Return the (X, Y) coordinate for the center point of the cell that contains the specified text.  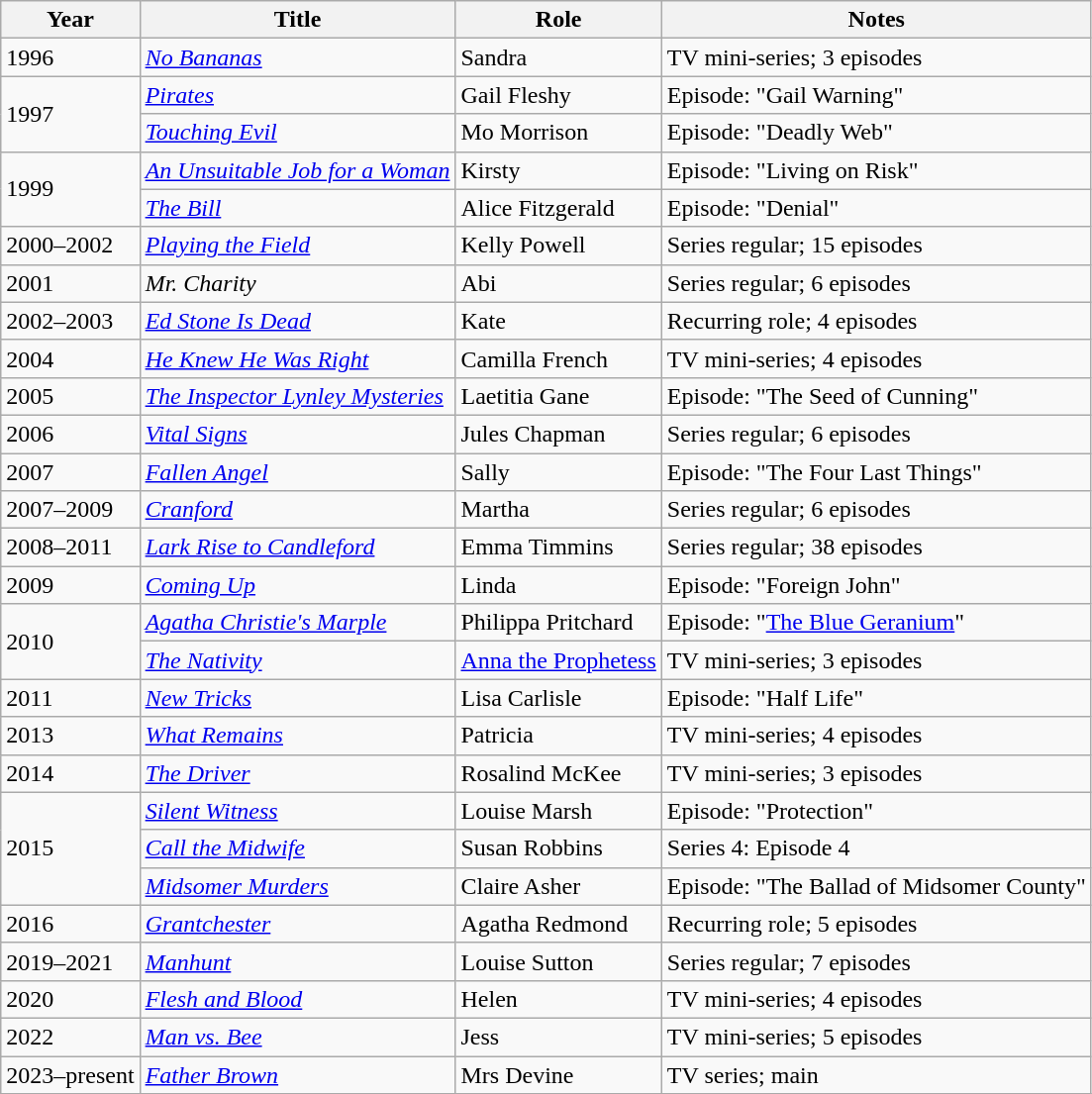
An Unsuitable Job for a Woman (297, 170)
Agatha Redmond (558, 924)
2010 (70, 642)
Fallen Angel (297, 472)
Kate (558, 321)
Jules Chapman (558, 434)
Mr. Charity (297, 283)
Patricia (558, 736)
The Driver (297, 773)
Claire Asher (558, 886)
Ed Stone Is Dead (297, 321)
Father Brown (297, 1074)
Series regular; 38 episodes (876, 547)
Lisa Carlisle (558, 698)
2014 (70, 773)
Episode: "Deadly Web" (876, 133)
The Nativity (297, 660)
2009 (70, 585)
2000–2002 (70, 246)
2015 (70, 848)
Laetitia Gane (558, 396)
Man vs. Bee (297, 1037)
2006 (70, 434)
2013 (70, 736)
Rosalind McKee (558, 773)
Touching Evil (297, 133)
Silent Witness (297, 811)
Cranford (297, 510)
2008–2011 (70, 547)
Philippa Pritchard (558, 623)
Series regular; 7 episodes (876, 961)
Episode: "The Four Last Things" (876, 472)
Episode: "Living on Risk" (876, 170)
2019–2021 (70, 961)
TV mini-series; 5 episodes (876, 1037)
Helen (558, 999)
2011 (70, 698)
Kelly Powell (558, 246)
Episode: "The Seed of Cunning" (876, 396)
Emma Timmins (558, 547)
The Inspector Lynley Mysteries (297, 396)
Abi (558, 283)
Sandra (558, 57)
2004 (70, 358)
Camilla French (558, 358)
Martha (558, 510)
Jess (558, 1037)
Louise Sutton (558, 961)
Episode: "Half Life" (876, 698)
Flesh and Blood (297, 999)
2007–2009 (70, 510)
2016 (70, 924)
2005 (70, 396)
Louise Marsh (558, 811)
2022 (70, 1037)
Series regular; 15 episodes (876, 246)
1999 (70, 189)
What Remains (297, 736)
2002–2003 (70, 321)
Playing the Field (297, 246)
Lark Rise to Candleford (297, 547)
2007 (70, 472)
Alice Fitzgerald (558, 208)
2020 (70, 999)
Call the Midwife (297, 848)
Grantchester (297, 924)
TV series; main (876, 1074)
Sally (558, 472)
New Tricks (297, 698)
Vital Signs (297, 434)
Recurring role; 4 episodes (876, 321)
Series 4: Episode 4 (876, 848)
Notes (876, 20)
Year (70, 20)
Gail Fleshy (558, 95)
Midsomer Murders (297, 886)
Episode: "Gail Warning" (876, 95)
Linda (558, 585)
Anna the Prophetess (558, 660)
Kirsty (558, 170)
Episode: "Foreign John" (876, 585)
Agatha Christie's Marple (297, 623)
Episode: "Protection" (876, 811)
Coming Up (297, 585)
1997 (70, 114)
Title (297, 20)
He Knew He Was Right (297, 358)
Episode: "Denial" (876, 208)
Role (558, 20)
Episode: "The Blue Geranium" (876, 623)
2023–present (70, 1074)
The Bill (297, 208)
Recurring role; 5 episodes (876, 924)
Mo Morrison (558, 133)
No Bananas (297, 57)
2001 (70, 283)
Episode: "The Ballad of Midsomer County" (876, 886)
Mrs Devine (558, 1074)
Pirates (297, 95)
Susan Robbins (558, 848)
Manhunt (297, 961)
1996 (70, 57)
